Detect which cell encompasses the target text, then output its (x, y) center coordinate. 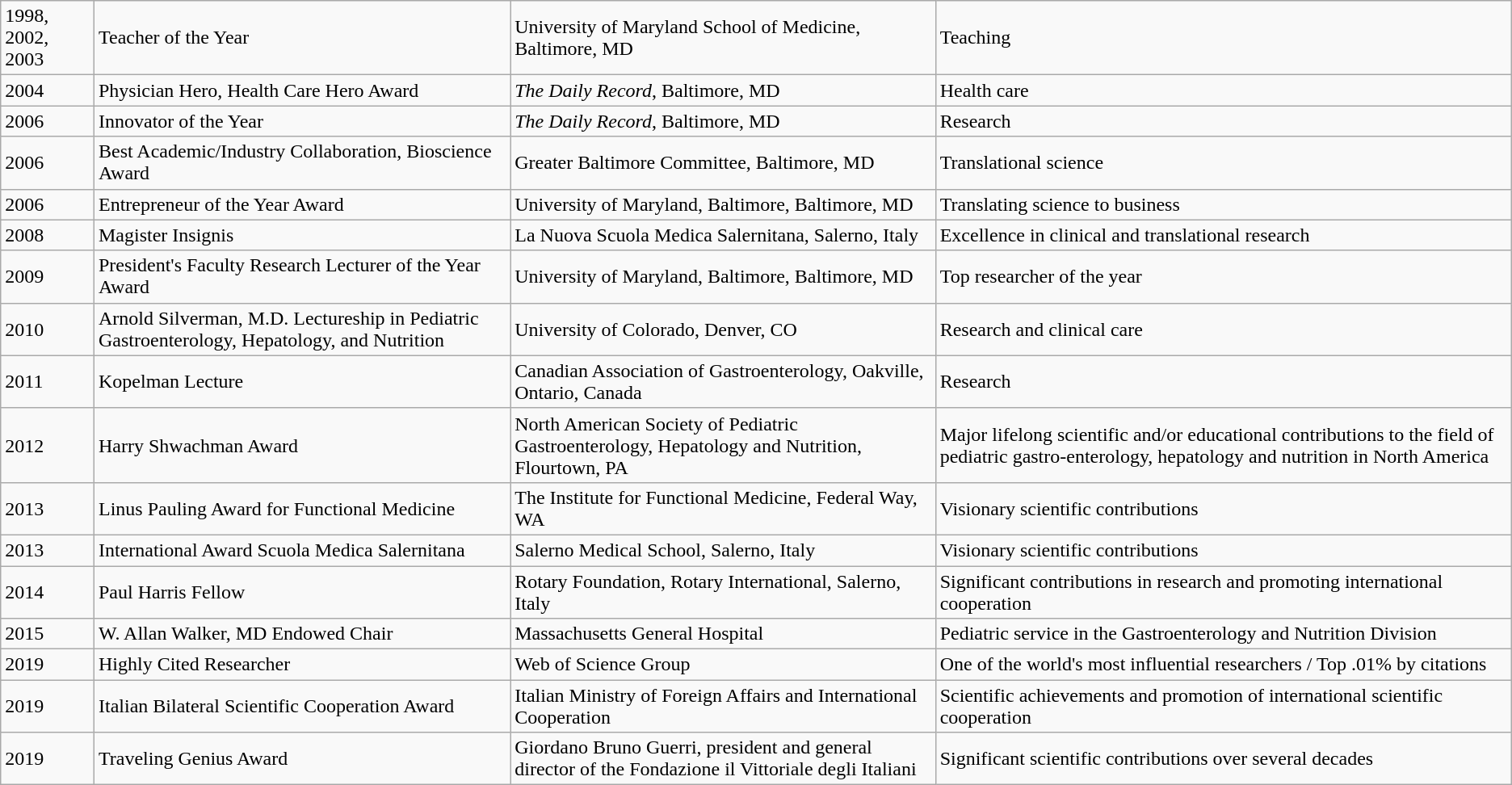
2010 (48, 330)
Salerno Medical School, Salerno, Italy (723, 550)
University of Colorado, Denver, CO (723, 330)
Canadian Association of Gastroenterology, Oakville, Ontario, Canada (723, 381)
2015 (48, 634)
Top researcher of the year (1223, 276)
1998, 2002, 2003 (48, 38)
Magister Insignis (302, 235)
Health care (1223, 90)
Scientific achievements and promotion of international scientific cooperation (1223, 706)
Harry Shwachman Award (302, 445)
Research and clinical care (1223, 330)
La Nuova Scuola Medica Salernitana, Salerno, Italy (723, 235)
Teaching (1223, 38)
Translating science to business (1223, 204)
Traveling Genius Award (302, 759)
Entrepreneur of the Year Award (302, 204)
Giordano Bruno Guerri, president and general director of the Fondazione il Vittoriale degli Italiani (723, 759)
W. Allan Walker, MD Endowed Chair (302, 634)
Significant contributions in research and promoting international cooperation (1223, 591)
2008 (48, 235)
2012 (48, 445)
Highly Cited Researcher (302, 665)
Arnold Silverman, M.D. Lectureship in Pediatric Gastroenterology, Hepatology, and Nutrition (302, 330)
2004 (48, 90)
Kopelman Lecture (302, 381)
Paul Harris Fellow (302, 591)
Physician Hero, Health Care Hero Award (302, 90)
Pediatric service in the Gastroenterology and Nutrition Division (1223, 634)
One of the world's most influential researchers / Top .01% by citations (1223, 665)
The Institute for Functional Medicine, Federal Way, WA (723, 509)
Teacher of the Year (302, 38)
Excellence in clinical and translational research (1223, 235)
Innovator of the Year (302, 121)
Massachusetts General Hospital (723, 634)
Translational science (1223, 163)
President's Faculty Research Lecturer of the Year Award (302, 276)
2014 (48, 591)
Web of Science Group (723, 665)
2009 (48, 276)
Linus Pauling Award for Functional Medicine (302, 509)
North American Society of Pediatric Gastroenterology, Hepatology and Nutrition, Flourtown, PA (723, 445)
2011 (48, 381)
Italian Bilateral Scientific Cooperation Award (302, 706)
Italian Ministry of Foreign Affairs and International Cooperation (723, 706)
Rotary Foundation, Rotary International, Salerno, Italy (723, 591)
Significant scientific contributions over several decades (1223, 759)
University of Maryland School of Medicine, Baltimore, MD (723, 38)
Best Academic/Industry Collaboration, Bioscience Award (302, 163)
International Award Scuola Medica Salernitana (302, 550)
Major lifelong scientific and/or educational contributions to the field of pediatric gastro-enterology, hepatology and nutrition in North America (1223, 445)
Greater Baltimore Committee, Baltimore, MD (723, 163)
